Extract the (x, y) coordinate from the center of the cell holding the provided text.  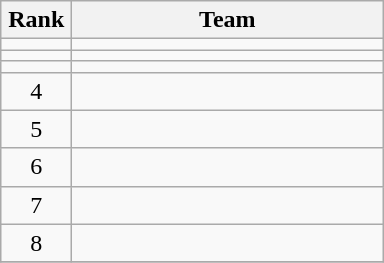
8 (36, 243)
4 (36, 91)
Team (228, 20)
7 (36, 205)
Rank (36, 20)
6 (36, 167)
5 (36, 129)
